Pinpoint the cell where the given text exists, returning its [x, y] midpoint coordinate. 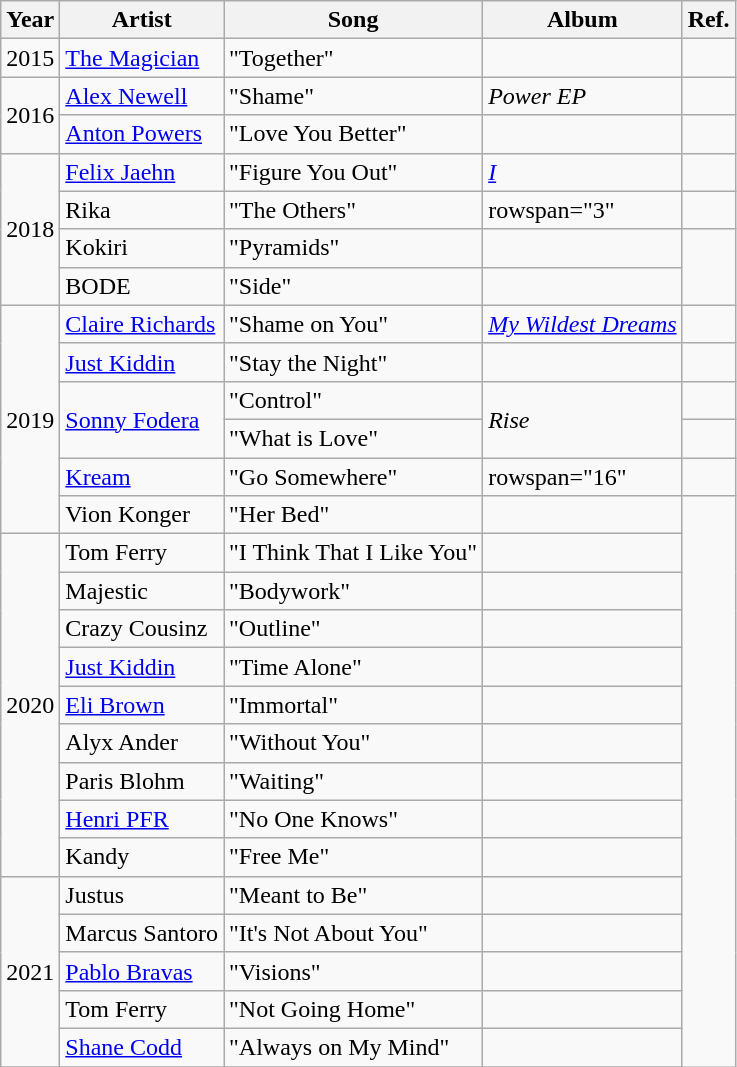
"Stay the Night" [354, 362]
2016 [30, 115]
Shane Codd [142, 1047]
"Side" [354, 286]
"Bodywork" [354, 591]
"Shame on You" [354, 324]
"Without You" [354, 743]
Rise [582, 419]
"Meant to Be" [354, 895]
2020 [30, 706]
Kandy [142, 857]
"Time Alone" [354, 667]
"Visions" [354, 971]
Kream [142, 477]
Claire Richards [142, 324]
"Love You Better" [354, 134]
Album [582, 20]
Alyx Ander [142, 743]
rowspan="3" [582, 210]
"Her Bed" [354, 515]
"Shame" [354, 96]
"Always on My Mind" [354, 1047]
Sonny Fodera [142, 419]
Anton Powers [142, 134]
Ref. [708, 20]
2015 [30, 58]
"Outline" [354, 629]
Power EP [582, 96]
"No One Knows" [354, 819]
Justus [142, 895]
"Immortal" [354, 705]
Pablo Bravas [142, 971]
"Waiting" [354, 781]
My Wildest Dreams [582, 324]
Marcus Santoro [142, 933]
"Go Somewhere" [354, 477]
"It's Not About You" [354, 933]
Felix Jaehn [142, 172]
Artist [142, 20]
"The Others" [354, 210]
"Pyramids" [354, 248]
"What is Love" [354, 438]
2021 [30, 971]
"Together" [354, 58]
Henri PFR [142, 819]
2019 [30, 419]
Crazy Cousinz [142, 629]
"Control" [354, 400]
"I Think That I Like You" [354, 553]
Eli Brown [142, 705]
2018 [30, 229]
Kokiri [142, 248]
BODE [142, 286]
Paris Blohm [142, 781]
rowspan="16" [582, 477]
Alex Newell [142, 96]
Song [354, 20]
Year [30, 20]
Vion Konger [142, 515]
"Free Me" [354, 857]
The Magician [142, 58]
I [582, 172]
Majestic [142, 591]
"Not Going Home" [354, 1009]
"Figure You Out" [354, 172]
Rika [142, 210]
